Determine the (X, Y) coordinate at the center of the cell enclosing the given text.  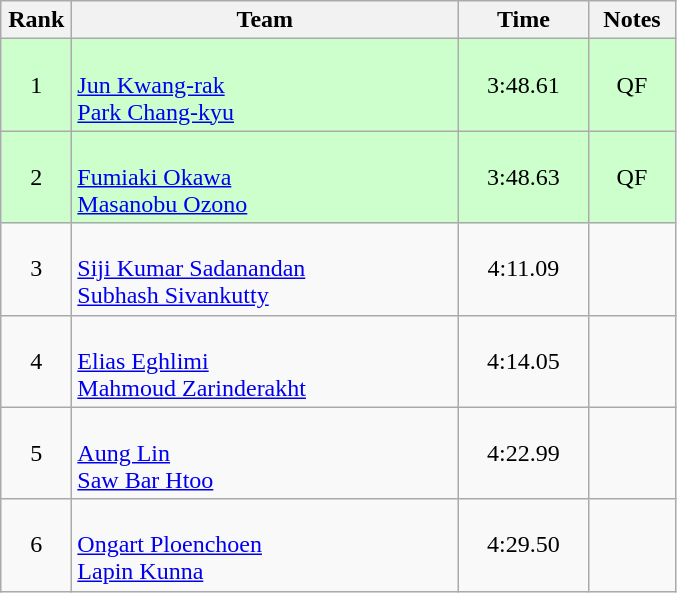
Fumiaki OkawaMasanobu Ozono (265, 177)
Notes (632, 20)
4:14.05 (524, 361)
4 (36, 361)
Jun Kwang-rakPark Chang-kyu (265, 85)
Time (524, 20)
4:22.99 (524, 453)
Team (265, 20)
4:29.50 (524, 545)
Elias EghlimiMahmoud Zarinderakht (265, 361)
Siji Kumar SadanandanSubhash Sivankutty (265, 269)
Ongart PloenchoenLapin Kunna (265, 545)
3:48.61 (524, 85)
Aung LinSaw Bar Htoo (265, 453)
5 (36, 453)
3 (36, 269)
1 (36, 85)
2 (36, 177)
Rank (36, 20)
6 (36, 545)
4:11.09 (524, 269)
3:48.63 (524, 177)
